Output the (x, y) coordinate of the center of the cell containing the given text.  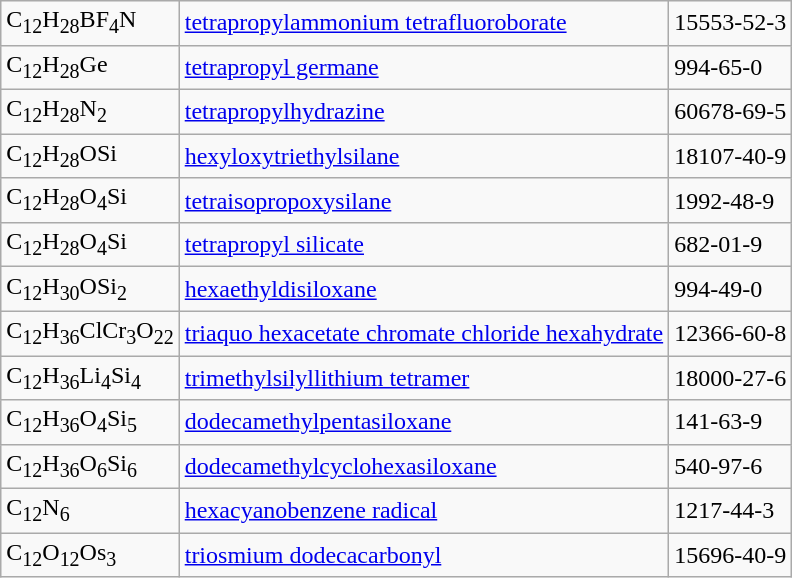
C12H30OSi2 (90, 289)
1992-48-9 (730, 200)
1217-44-3 (730, 511)
C12H36ClCr3O22 (90, 333)
tetrapropylammonium tetrafluoroborate (424, 23)
tetraisopropoxysilane (424, 200)
C12O12Os3 (90, 555)
dodecamethylcyclohexasiloxane (424, 466)
tetrapropyl silicate (424, 244)
tetrapropyl germane (424, 67)
triosmium dodecacarbonyl (424, 555)
C12H28OSi (90, 156)
994-65-0 (730, 67)
60678-69-5 (730, 111)
C12H28Ge (90, 67)
tetrapropylhydrazine (424, 111)
15553-52-3 (730, 23)
18000-27-6 (730, 378)
C12H36O6Si6 (90, 466)
hexaethyldisiloxane (424, 289)
triaquo hexacetate chromate chloride hexahydrate (424, 333)
hexacyanobenzene radical (424, 511)
12366-60-8 (730, 333)
C12H36O4Si5 (90, 422)
15696-40-9 (730, 555)
trimethylsilyllithium tetramer (424, 378)
994-49-0 (730, 289)
C12H28N2 (90, 111)
18107-40-9 (730, 156)
C12N6 (90, 511)
540-97-6 (730, 466)
682-01-9 (730, 244)
dodecamethylpentasiloxane (424, 422)
141-63-9 (730, 422)
C12H28BF4N (90, 23)
C12H36Li4Si4 (90, 378)
hexyloxytriethylsilane (424, 156)
